Extract the [X, Y] coordinate from the center of the cell holding the provided text.  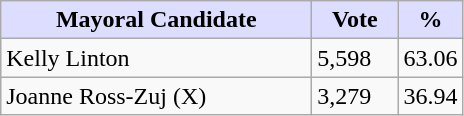
Joanne Ross-Zuj (X) [156, 96]
63.06 [430, 58]
Mayoral Candidate [156, 20]
5,598 [355, 58]
% [430, 20]
36.94 [430, 96]
Kelly Linton [156, 58]
3,279 [355, 96]
Vote [355, 20]
